Return the [X, Y] coordinate for the center point of the cell that contains the specified text.  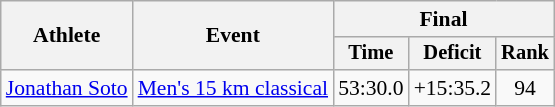
Jonathan Soto [67, 88]
Final [444, 19]
+15:35.2 [453, 88]
Event [233, 36]
Deficit [453, 54]
94 [525, 88]
Men's 15 km classical [233, 88]
53:30.0 [370, 88]
Athlete [67, 36]
Rank [525, 54]
Time [370, 54]
